From the cell containing the given text, extract its center point as (X, Y) coordinate. 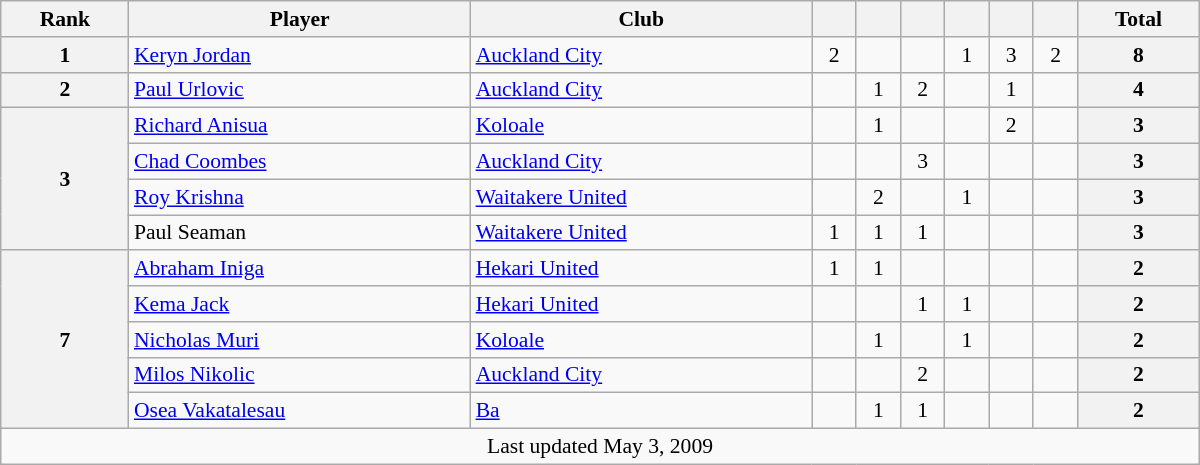
Paul Urlovic (300, 90)
Richard Anisua (300, 126)
Abraham Iniga (300, 269)
Chad Coombes (300, 162)
Milos Nikolic (300, 375)
Club (642, 19)
Osea Vakatalesau (300, 411)
7 (65, 340)
8 (1139, 55)
Roy Krishna (300, 197)
Rank (65, 19)
4 (1139, 90)
Player (300, 19)
Nicholas Muri (300, 340)
Paul Seaman (300, 233)
Keryn Jordan (300, 55)
Last updated May 3, 2009 (600, 447)
Ba (642, 411)
Total (1139, 19)
Kema Jack (300, 304)
